Identify which cell holds the provided text, then report its (x, y) central coordinate. 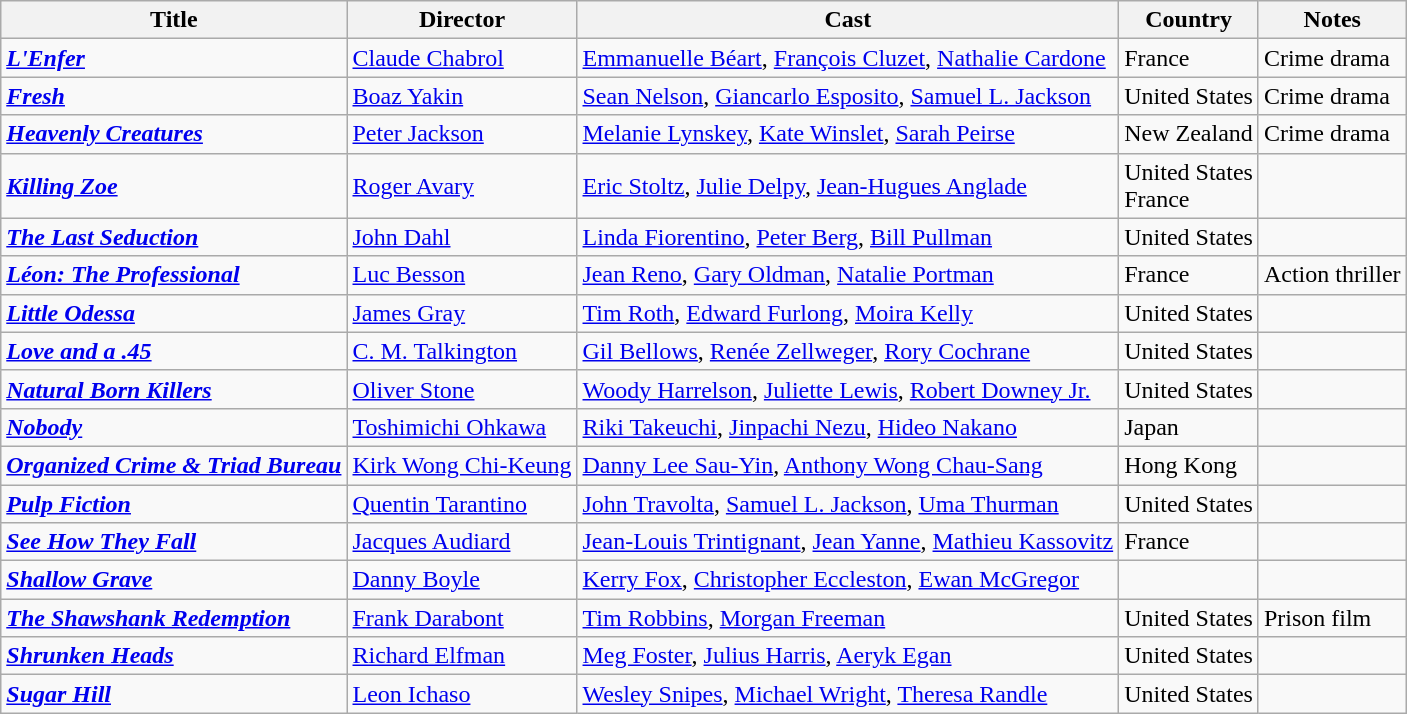
Melanie Lynskey, Kate Winslet, Sarah Peirse (848, 134)
The Last Seduction (174, 237)
Léon: The Professional (174, 275)
L'Enfer (174, 58)
Prison film (1332, 618)
Japan (1189, 427)
Eric Stoltz, Julie Delpy, Jean-Hugues Anglade (848, 186)
James Gray (462, 313)
Woody Harrelson, Juliette Lewis, Robert Downey Jr. (848, 389)
John Travolta, Samuel L. Jackson, Uma Thurman (848, 503)
Action thriller (1332, 275)
Meg Foster, Julius Harris, Aeryk Egan (848, 656)
Shrunken Heads (174, 656)
Director (462, 20)
Roger Avary (462, 186)
Boaz Yakin (462, 96)
Leon Ichaso (462, 694)
Jacques Audiard (462, 542)
Pulp Fiction (174, 503)
John Dahl (462, 237)
Kirk Wong Chi-Keung (462, 465)
C. M. Talkington (462, 351)
Luc Besson (462, 275)
Tim Robbins, Morgan Freeman (848, 618)
Natural Born Killers (174, 389)
Shallow Grave (174, 580)
See How They Fall (174, 542)
Cast (848, 20)
Jean Reno, Gary Oldman, Natalie Portman (848, 275)
Peter Jackson (462, 134)
Killing Zoe (174, 186)
Hong Kong (1189, 465)
Country (1189, 20)
Fresh (174, 96)
Sean Nelson, Giancarlo Esposito, Samuel L. Jackson (848, 96)
Sugar Hill (174, 694)
Tim Roth, Edward Furlong, Moira Kelly (848, 313)
Title (174, 20)
Quentin Tarantino (462, 503)
Linda Fiorentino, Peter Berg, Bill Pullman (848, 237)
Little Odessa (174, 313)
United StatesFrance (1189, 186)
Kerry Fox, Christopher Eccleston, Ewan McGregor (848, 580)
Organized Crime & Triad Bureau (174, 465)
Nobody (174, 427)
The Shawshank Redemption (174, 618)
Gil Bellows, Renée Zellweger, Rory Cochrane (848, 351)
New Zealand (1189, 134)
Danny Boyle (462, 580)
Jean-Louis Trintignant, Jean Yanne, Mathieu Kassovitz (848, 542)
Heavenly Creatures (174, 134)
Emmanuelle Béart, François Cluzet, Nathalie Cardone (848, 58)
Claude Chabrol (462, 58)
Notes (1332, 20)
Love and a .45 (174, 351)
Wesley Snipes, Michael Wright, Theresa Randle (848, 694)
Riki Takeuchi, Jinpachi Nezu, Hideo Nakano (848, 427)
Danny Lee Sau-Yin, Anthony Wong Chau-Sang (848, 465)
Toshimichi Ohkawa (462, 427)
Oliver Stone (462, 389)
Frank Darabont (462, 618)
Richard Elfman (462, 656)
